Identify which cell holds the provided text, then report its [X, Y] central coordinate. 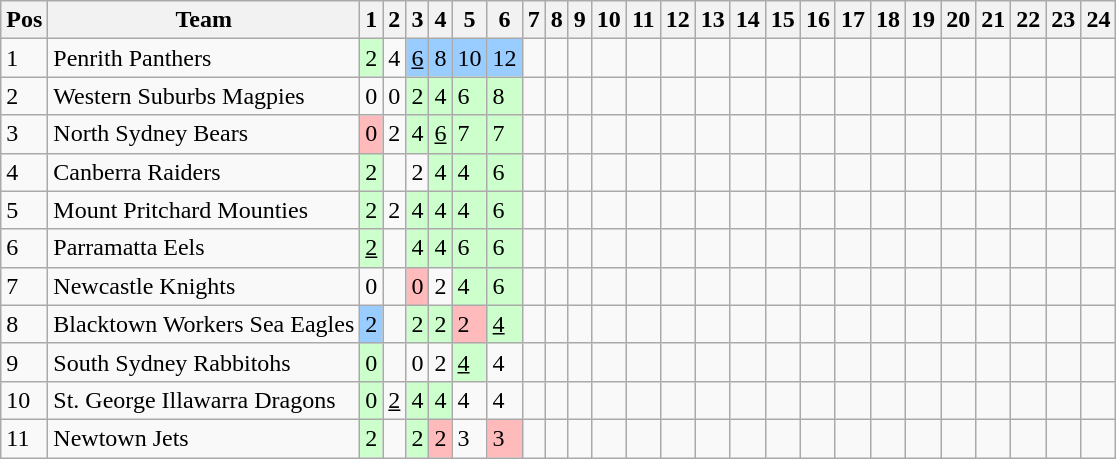
17 [852, 20]
21 [994, 20]
24 [1098, 20]
Newtown Jets [204, 438]
13 [712, 20]
20 [958, 20]
Canberra Raiders [204, 172]
Penrith Panthers [204, 58]
Mount Pritchard Mounties [204, 210]
18 [888, 20]
22 [1028, 20]
19 [924, 20]
North Sydney Bears [204, 134]
Newcastle Knights [204, 286]
15 [782, 20]
Parramatta Eels [204, 248]
14 [748, 20]
Blacktown Workers Sea Eagles [204, 324]
16 [818, 20]
Pos [24, 20]
St. George Illawarra Dragons [204, 400]
23 [1064, 20]
Team [204, 20]
Western Suburbs Magpies [204, 96]
South Sydney Rabbitohs [204, 362]
